Locate the cell with the specified text and output its (x, y) center coordinate. 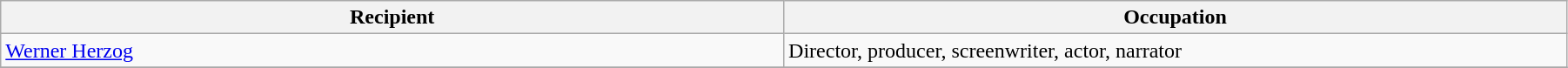
Recipient (392, 17)
Occupation (1176, 17)
Director, producer, screenwriter, actor, narrator (1176, 51)
Werner Herzog (392, 51)
